For the text-containing cell, return its midpoint in (X, Y) coordinate format. 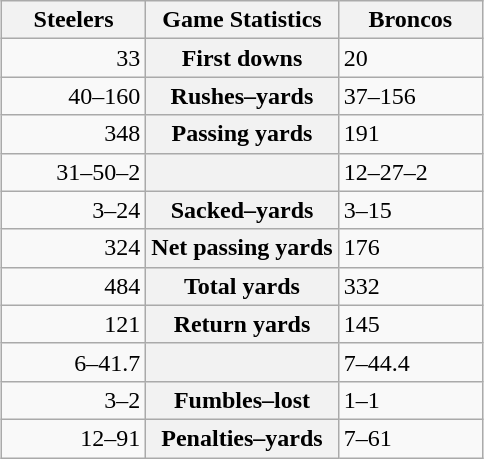
176 (410, 248)
First downs (242, 58)
Penalties–yards (242, 438)
145 (410, 324)
Broncos (410, 20)
Total yards (242, 286)
3–2 (73, 400)
1–1 (410, 400)
3–24 (73, 210)
Rushes–yards (242, 96)
121 (73, 324)
Sacked–yards (242, 210)
348 (73, 134)
Return yards (242, 324)
Steelers (73, 20)
324 (73, 248)
33 (73, 58)
37–156 (410, 96)
191 (410, 134)
31–50–2 (73, 172)
Fumbles–lost (242, 400)
Game Statistics (242, 20)
20 (410, 58)
332 (410, 286)
Net passing yards (242, 248)
12–91 (73, 438)
3–15 (410, 210)
12–27–2 (410, 172)
6–41.7 (73, 362)
40–160 (73, 96)
7–44.4 (410, 362)
484 (73, 286)
Passing yards (242, 134)
7–61 (410, 438)
